Return [X, Y] of the center of cell containing provided text 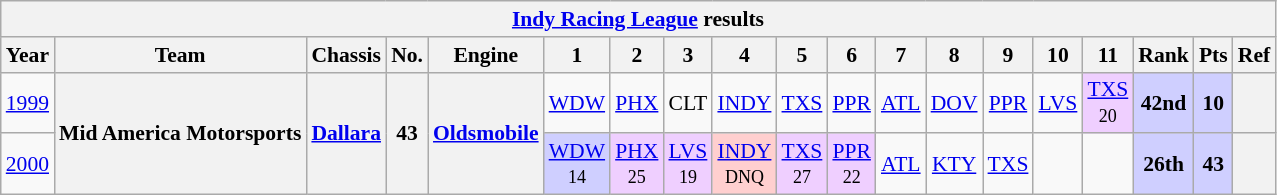
PHX25 [636, 164]
Chassis [346, 55]
Oldsmobile [486, 133]
PHX [636, 102]
2 [636, 55]
Engine [486, 55]
42nd [1164, 102]
Pts [1214, 55]
KTY [954, 164]
INDYDNQ [744, 164]
7 [901, 55]
WDW14 [577, 164]
Dallara [346, 133]
9 [1008, 55]
4 [744, 55]
1999 [28, 102]
DOV [954, 102]
LVS19 [688, 164]
11 [1108, 55]
WDW [577, 102]
CLT [688, 102]
Year [28, 55]
INDY [744, 102]
No. [407, 55]
5 [802, 55]
6 [852, 55]
2000 [28, 164]
PPR22 [852, 164]
Mid America Motorsports [180, 133]
26th [1164, 164]
3 [688, 55]
Rank [1164, 55]
Indy Racing League results [638, 19]
TXS20 [1108, 102]
TXS27 [802, 164]
LVS [1058, 102]
8 [954, 55]
Team [180, 55]
Ref [1254, 55]
1 [577, 55]
